Find where the given text appears and provide that cell's center as [x, y] coordinate. 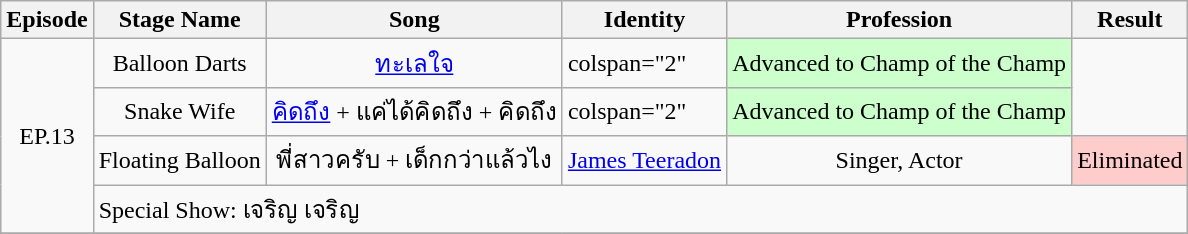
James Teeradon [644, 160]
พี่สาวครับ + เด็กกว่าแล้วไง [414, 160]
Floating Balloon [180, 160]
Eliminated [1130, 160]
Balloon Darts [180, 64]
Singer, Actor [900, 160]
Episode [47, 20]
Special Show: เจริญ เจริญ [640, 208]
Snake Wife [180, 112]
Identity [644, 20]
Profession [900, 20]
EP.13 [47, 136]
คิดถึง + แค่ได้คิดถึง + คิดถึง [414, 112]
Stage Name [180, 20]
ทะเลใจ [414, 64]
Result [1130, 20]
Song [414, 20]
